Search for the cell housing the specified text and yield its [X, Y] center coordinate. 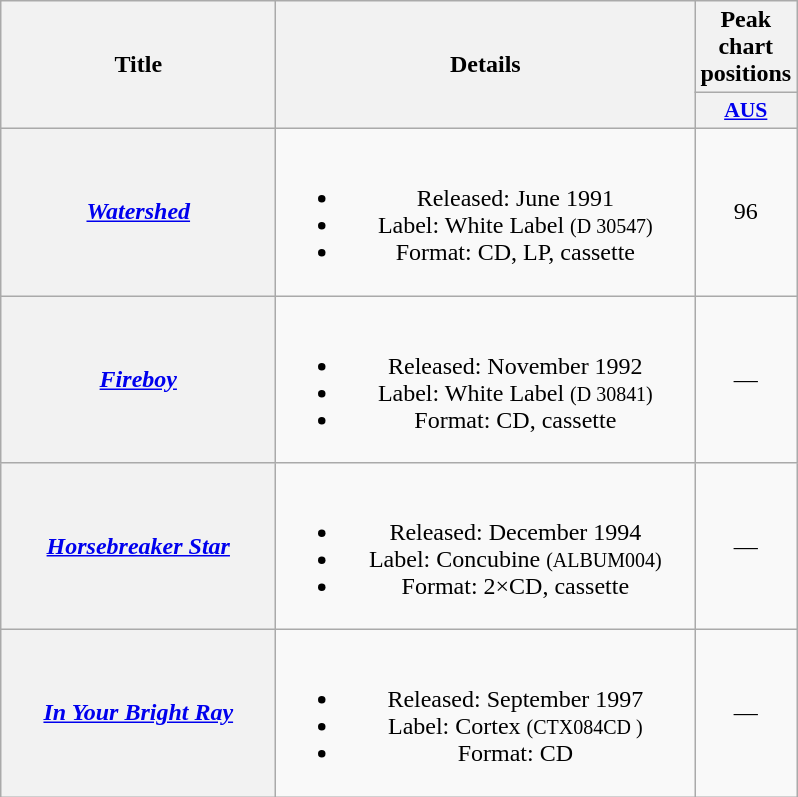
Fireboy [138, 380]
AUS [746, 111]
Peak chart positions [746, 47]
Watershed [138, 212]
96 [746, 212]
Released: December 1994Label: Concubine (ALBUM004)Format: 2×CD, cassette [486, 546]
Released: June 1991Label: White Label (D 30547)Format: CD, LP, cassette [486, 212]
In Your Bright Ray [138, 714]
Released: September 1997Label: Cortex (CTX084CD )Format: CD [486, 714]
Horsebreaker Star [138, 546]
Details [486, 65]
Title [138, 65]
Released: November 1992Label: White Label (D 30841)Format: CD, cassette [486, 380]
